Provide the [x, y] coordinate of the cell's center where the given text is located.  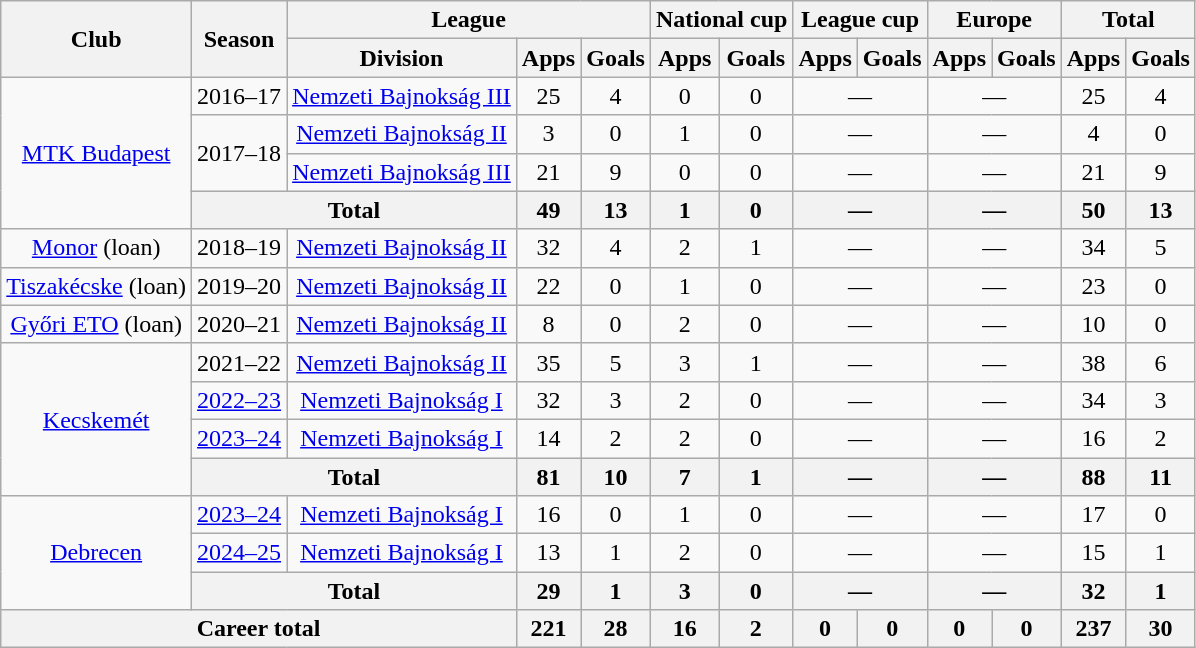
2021–22 [240, 362]
MTK Budapest [96, 153]
29 [548, 591]
2018–19 [240, 248]
15 [1093, 553]
49 [548, 210]
17 [1093, 515]
Division [402, 58]
Monor (loan) [96, 248]
14 [548, 438]
23 [1093, 286]
38 [1093, 362]
35 [548, 362]
50 [1093, 210]
Season [240, 39]
81 [548, 477]
11 [1161, 477]
Győri ETO (loan) [96, 324]
221 [548, 629]
7 [684, 477]
6 [1161, 362]
National cup [721, 20]
8 [548, 324]
2017–18 [240, 153]
28 [616, 629]
Club [96, 39]
Career total [259, 629]
88 [1093, 477]
22 [548, 286]
2024–25 [240, 553]
2016–17 [240, 96]
Debrecen [96, 553]
2022–23 [240, 400]
2019–20 [240, 286]
League [469, 20]
League cup [860, 20]
2020–21 [240, 324]
30 [1161, 629]
237 [1093, 629]
Kecskemét [96, 419]
Europe [994, 20]
Tiszakécske (loan) [96, 286]
